Provide the (X, Y) coordinate of the cell's center where the given text is located.  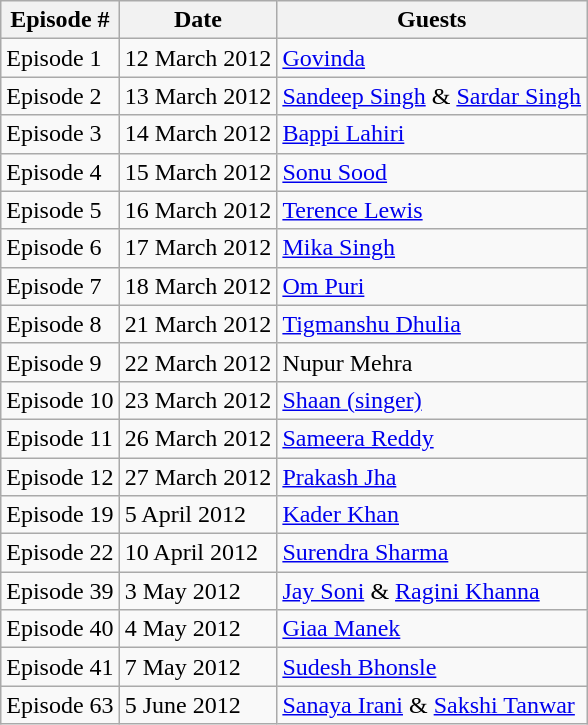
Jay Soni & Ragini Khanna (432, 591)
21 March 2012 (198, 324)
5 April 2012 (198, 515)
16 March 2012 (198, 210)
3 May 2012 (198, 591)
13 March 2012 (198, 96)
Mika Singh (432, 248)
Giaa Manek (432, 629)
Nupur Mehra (432, 362)
22 March 2012 (198, 362)
Bappi Lahiri (432, 134)
Terence Lewis (432, 210)
Episode 8 (60, 324)
17 March 2012 (198, 248)
Episode # (60, 20)
Episode 6 (60, 248)
26 March 2012 (198, 438)
Episode 39 (60, 591)
Episode 5 (60, 210)
5 June 2012 (198, 705)
Episode 10 (60, 400)
Sameera Reddy (432, 438)
Shaan (singer) (432, 400)
Episode 40 (60, 629)
Sanaya Irani & Sakshi Tanwar (432, 705)
18 March 2012 (198, 286)
4 May 2012 (198, 629)
Episode 22 (60, 553)
7 May 2012 (198, 667)
Surendra Sharma (432, 553)
Episode 12 (60, 477)
Kader Khan (432, 515)
Date (198, 20)
Episode 19 (60, 515)
Episode 41 (60, 667)
Sudesh Bhonsle (432, 667)
Episode 63 (60, 705)
27 March 2012 (198, 477)
12 March 2012 (198, 58)
Sandeep Singh & Sardar Singh (432, 96)
Om Puri (432, 286)
Govinda (432, 58)
Episode 11 (60, 438)
Episode 4 (60, 172)
Tigmanshu Dhulia (432, 324)
10 April 2012 (198, 553)
Prakash Jha (432, 477)
Episode 3 (60, 134)
Episode 7 (60, 286)
23 March 2012 (198, 400)
Episode 1 (60, 58)
Episode 2 (60, 96)
Guests (432, 20)
Sonu Sood (432, 172)
15 March 2012 (198, 172)
Episode 9 (60, 362)
14 March 2012 (198, 134)
